Provide the [x, y] coordinate of the cell's center where the given text is located.  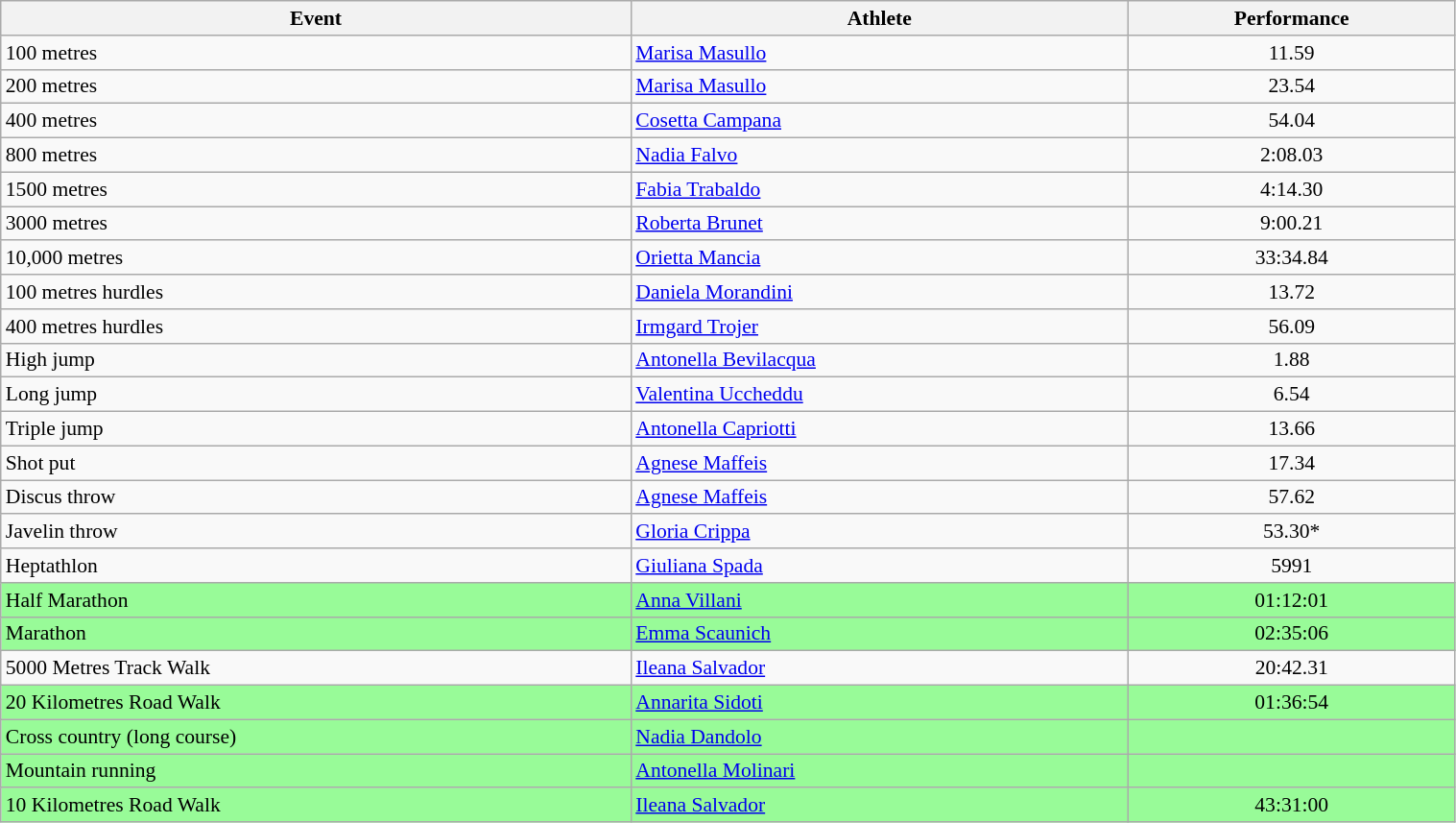
High jump [316, 360]
800 metres [316, 156]
13.66 [1292, 429]
11.59 [1292, 53]
4:14.30 [1292, 189]
Mountain running [316, 771]
1500 metres [316, 189]
Roberta Brunet [879, 224]
53.30* [1292, 532]
Orietta Mancia [879, 258]
57.62 [1292, 497]
01:36:54 [1292, 703]
Antonella Capriotti [879, 429]
Valentina Uccheddu [879, 395]
20 Kilometres Road Walk [316, 703]
400 metres [316, 121]
Javelin throw [316, 532]
Marathon [316, 634]
Irmgard Trojer [879, 327]
Discus throw [316, 497]
33:34.84 [1292, 258]
200 metres [316, 86]
400 metres hurdles [316, 327]
10 Kilometres Road Walk [316, 806]
1.88 [1292, 360]
Fabia Trabaldo [879, 189]
17.34 [1292, 463]
9:00.21 [1292, 224]
Cross country (long course) [316, 737]
Antonella Molinari [879, 771]
5000 Metres Track Walk [316, 668]
Long jump [316, 395]
02:35:06 [1292, 634]
13.72 [1292, 292]
Antonella Bevilacqua [879, 360]
10,000 metres [316, 258]
Event [316, 18]
23.54 [1292, 86]
Anna Villani [879, 600]
Nadia Falvo [879, 156]
43:31:00 [1292, 806]
100 metres hurdles [316, 292]
Shot put [316, 463]
20:42.31 [1292, 668]
Nadia Dandolo [879, 737]
Daniela Morandini [879, 292]
Performance [1292, 18]
54.04 [1292, 121]
Emma Scaunich [879, 634]
Annarita Sidoti [879, 703]
Triple jump [316, 429]
56.09 [1292, 327]
Giuliana Spada [879, 566]
5991 [1292, 566]
Half Marathon [316, 600]
3000 metres [316, 224]
01:12:01 [1292, 600]
Gloria Crippa [879, 532]
Athlete [879, 18]
Cosetta Campana [879, 121]
6.54 [1292, 395]
100 metres [316, 53]
Heptathlon [316, 566]
2:08.03 [1292, 156]
